Locate the cell with the specified text and output its [x, y] center coordinate. 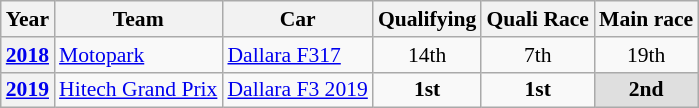
Quali Race [538, 19]
14th [427, 55]
Dallara F3 2019 [297, 90]
7th [538, 55]
2018 [28, 55]
19th [646, 55]
Motopark [138, 55]
Car [297, 19]
Hitech Grand Prix [138, 90]
Qualifying [427, 19]
Dallara F317 [297, 55]
Main race [646, 19]
2019 [28, 90]
Team [138, 19]
2nd [646, 90]
Year [28, 19]
